Capture the cell that displays the provided text and extract its [X, Y] central coordinate. 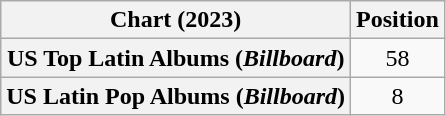
Position [398, 20]
8 [398, 96]
US Latin Pop Albums (Billboard) [176, 96]
US Top Latin Albums (Billboard) [176, 58]
Chart (2023) [176, 20]
58 [398, 58]
